Output the (X, Y) coordinate of the center of the cell containing the given text.  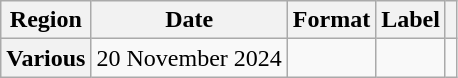
Region (46, 20)
Label (411, 20)
Format (331, 20)
Various (46, 58)
Date (189, 20)
20 November 2024 (189, 58)
